Pinpoint the cell where the given text exists, returning its (x, y) midpoint coordinate. 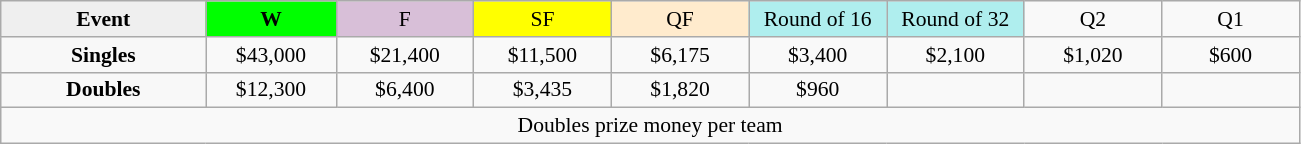
$1,820 (680, 90)
QF (680, 19)
SF (543, 19)
$1,020 (1093, 55)
Singles (104, 55)
Round of 32 (955, 19)
$600 (1231, 55)
$21,400 (405, 55)
Q1 (1231, 19)
W (271, 19)
$11,500 (543, 55)
$12,300 (271, 90)
$6,400 (405, 90)
Doubles (104, 90)
Doubles prize money per team (650, 126)
F (405, 19)
Event (104, 19)
$3,435 (543, 90)
$2,100 (955, 55)
$43,000 (271, 55)
$960 (818, 90)
$6,175 (680, 55)
Q2 (1093, 19)
Round of 16 (818, 19)
$3,400 (818, 55)
